Extract the (X, Y) coordinate from the center of the cell holding the provided text.  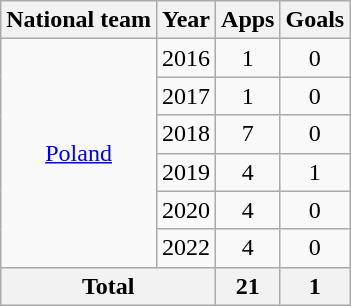
2017 (186, 96)
Total (108, 286)
21 (248, 286)
2018 (186, 134)
2019 (186, 172)
Poland (79, 153)
2022 (186, 248)
2016 (186, 58)
Year (186, 20)
Apps (248, 20)
National team (79, 20)
Goals (315, 20)
2020 (186, 210)
7 (248, 134)
